Detect which cell encompasses the target text, then output its [X, Y] center coordinate. 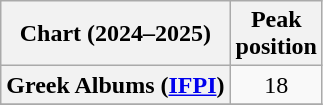
Peakposition [276, 34]
Greek Albums (IFPI) [116, 85]
18 [276, 85]
Chart (2024–2025) [116, 34]
